For the text-containing cell, return its midpoint in (X, Y) coordinate format. 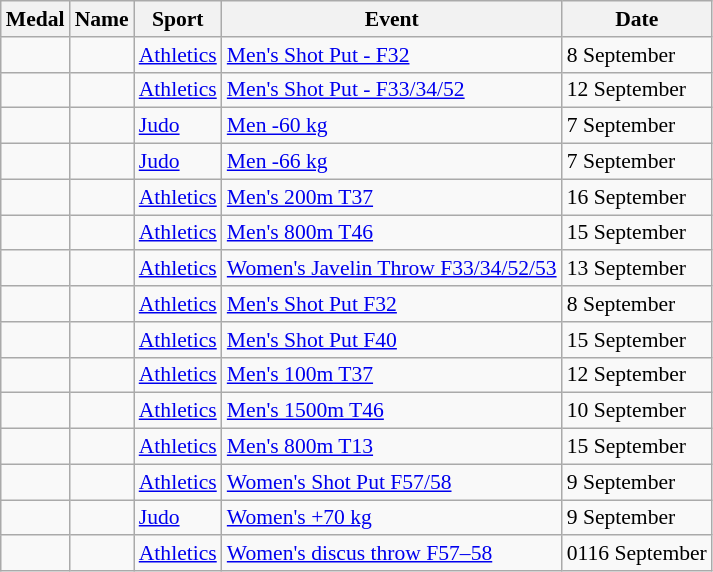
Men's 200m T37 (392, 197)
Women's +70 kg (392, 518)
Men -60 kg (392, 126)
Women's Shot Put F57/58 (392, 482)
Name (102, 19)
Men's 1500m T46 (392, 411)
Men's 100m T37 (392, 375)
13 September (637, 269)
Men's 800m T13 (392, 447)
Men's Shot Put - F32 (392, 55)
Men's Shot Put F32 (392, 304)
Men's Shot Put F40 (392, 340)
Men's 800m T46 (392, 233)
Event (392, 19)
Date (637, 19)
Women's discus throw F57–58 (392, 554)
Men's Shot Put - F33/34/52 (392, 90)
Men -66 kg (392, 162)
16 September (637, 197)
0116 September (637, 554)
Medal (36, 19)
10 September (637, 411)
Sport (178, 19)
Women's Javelin Throw F33/34/52/53 (392, 269)
